From the cell containing the given text, extract its center point as (x, y) coordinate. 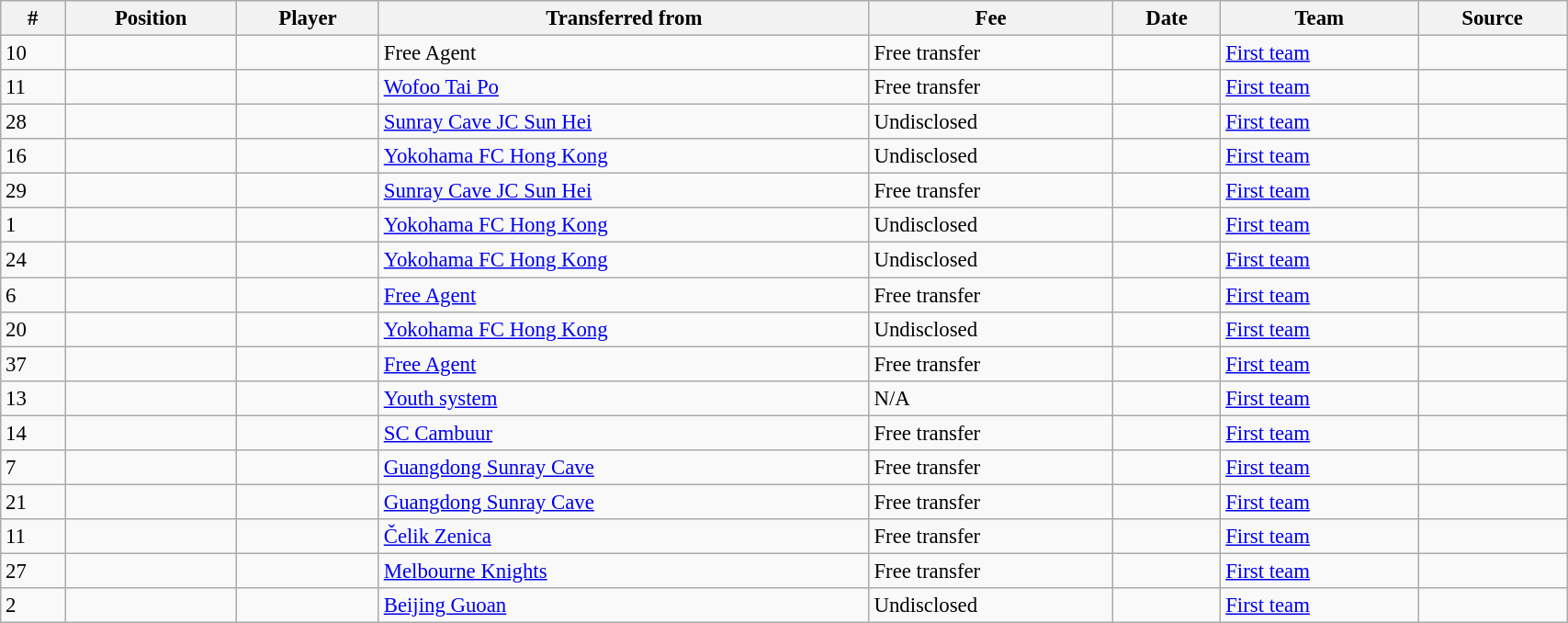
37 (33, 364)
16 (33, 156)
10 (33, 53)
N/A (990, 398)
Position (151, 18)
Player (309, 18)
Team (1319, 18)
Čelik Zenica (624, 537)
Transferred from (624, 18)
6 (33, 295)
2 (33, 606)
14 (33, 433)
21 (33, 502)
28 (33, 122)
1 (33, 225)
Fee (990, 18)
20 (33, 329)
Wofoo Tai Po (624, 87)
Youth system (624, 398)
13 (33, 398)
Date (1167, 18)
SC Cambuur (624, 433)
29 (33, 191)
24 (33, 260)
Beijing Guoan (624, 606)
# (33, 18)
Source (1493, 18)
Melbourne Knights (624, 571)
7 (33, 468)
27 (33, 571)
